From the cell containing the given text, extract its center point as (X, Y) coordinate. 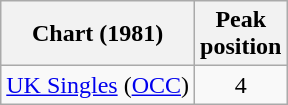
UK Singles (OCC) (98, 85)
4 (241, 85)
Chart (1981) (98, 34)
Peakposition (241, 34)
